Identify which cell holds the provided text, then report its [X, Y] central coordinate. 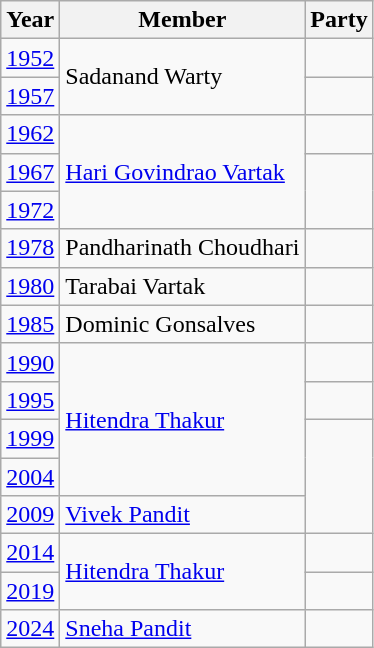
1990 [30, 362]
Member [182, 20]
Party [339, 20]
1952 [30, 58]
2014 [30, 553]
Vivek Pandit [182, 515]
Tarabai Vartak [182, 286]
1962 [30, 134]
1999 [30, 438]
Sadanand Warty [182, 77]
1967 [30, 172]
Pandharinath Choudhari [182, 248]
1985 [30, 324]
2019 [30, 591]
2024 [30, 629]
1980 [30, 286]
Hari Govindrao Vartak [182, 172]
2009 [30, 515]
2004 [30, 477]
1957 [30, 96]
Year [30, 20]
1995 [30, 400]
1978 [30, 248]
Dominic Gonsalves [182, 324]
Sneha Pandit [182, 629]
1972 [30, 210]
